Search for the cell housing the specified text and yield its (X, Y) center coordinate. 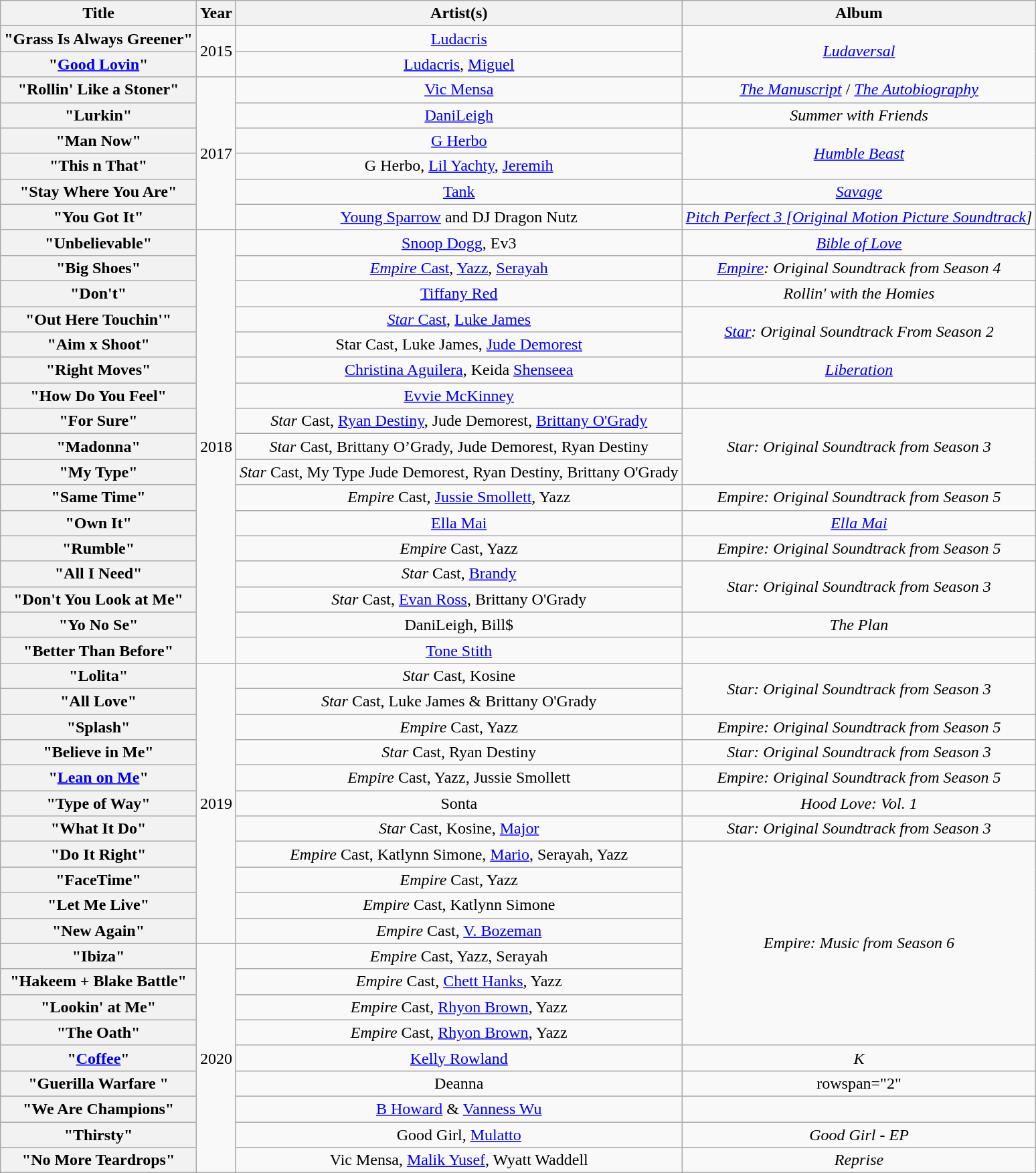
Title (99, 13)
Summer with Friends (859, 115)
"Coffee" (99, 1058)
Rollin' with the Homies (859, 293)
"Grass Is Always Greener" (99, 39)
Hood Love: Vol. 1 (859, 803)
"New Again" (99, 931)
"Lookin' at Me" (99, 1007)
Star Cast, Ryan Destiny (459, 753)
Artist(s) (459, 13)
"Same Time" (99, 497)
2018 (215, 446)
Star Cast, Evan Ross, Brittany O'Grady (459, 599)
"What It Do" (99, 829)
"Do It Right" (99, 854)
Empire Cast, V. Bozeman (459, 931)
"Aim x Shoot" (99, 345)
Snoop Dogg, Ev3 (459, 242)
Star Cast, Brittany O’Grady, Jude Demorest, Ryan Destiny (459, 447)
"Lurkin" (99, 115)
Empire: Original Soundtrack from Season 4 (859, 268)
Vic Mensa, Malik Yusef, Wyatt Waddell (459, 1160)
DaniLeigh, Bill$ (459, 625)
"Good Lovin" (99, 64)
Album (859, 13)
"Out Here Touchin'" (99, 319)
"How Do You Feel" (99, 396)
The Plan (859, 625)
Star Cast, My Type Jude Demorest, Ryan Destiny, Brittany O'Grady (459, 472)
"Rollin' Like a Stoner" (99, 90)
"Right Moves" (99, 370)
"Hakeem + Blake Battle" (99, 982)
K (859, 1058)
Star: Original Soundtrack From Season 2 (859, 332)
"Man Now" (99, 141)
Empire: Music from Season 6 (859, 943)
"Believe in Me" (99, 753)
"My Type" (99, 472)
"Type of Way" (99, 803)
"Stay Where You Are" (99, 191)
"This n That" (99, 166)
Star Cast, Kosine (459, 676)
"All Love" (99, 701)
Tiffany Red (459, 293)
"Big Shoes" (99, 268)
Good Girl - EP (859, 1135)
Empire Cast, Katlynn Simone, Mario, Serayah, Yazz (459, 854)
"Better Than Before" (99, 650)
Sonta (459, 803)
Humble Beast (859, 153)
G Herbo (459, 141)
Evvie McKinney (459, 396)
"For Sure" (99, 421)
Empire Cast, Yazz, Jussie Smollett (459, 778)
2019 (215, 803)
"Lean on Me" (99, 778)
Tank (459, 191)
B Howard & Vanness Wu (459, 1109)
Empire Cast, Katlynn Simone (459, 905)
"Madonna" (99, 447)
Christina Aguilera, Keida Shenseea (459, 370)
"Let Me Live" (99, 905)
Empire Cast, Jussie Smollett, Yazz (459, 497)
"FaceTime" (99, 880)
Young Sparrow and DJ Dragon Nutz (459, 217)
Star Cast, Kosine, Major (459, 829)
Deanna (459, 1083)
2015 (215, 52)
"Own It" (99, 523)
Empire Cast, Chett Hanks, Yazz (459, 982)
Ludaversal (859, 52)
Bible of Love (859, 242)
"Thirsty" (99, 1135)
rowspan="2" (859, 1083)
"Splash" (99, 726)
Vic Mensa (459, 90)
Star Cast, Luke James, Jude Demorest (459, 345)
Star Cast, Ryan Destiny, Jude Demorest, Brittany O'Grady (459, 421)
The Manuscript / The Autobiography (859, 90)
Star Cast, Luke James & Brittany O'Grady (459, 701)
"Guerilla Warfare " (99, 1083)
"We Are Champions" (99, 1109)
Ludacris (459, 39)
2017 (215, 153)
"Don't You Look at Me" (99, 599)
Kelly Rowland (459, 1058)
"Lolita" (99, 676)
"You Got It" (99, 217)
Savage (859, 191)
Star Cast, Brandy (459, 574)
Pitch Perfect 3 [Original Motion Picture Soundtrack] (859, 217)
"Rumble" (99, 548)
Ludacris, Miguel (459, 64)
"Ibiza" (99, 956)
"No More Teardrops" (99, 1160)
DaniLeigh (459, 115)
"Yo No Se" (99, 625)
Reprise (859, 1160)
"The Oath" (99, 1032)
Liberation (859, 370)
Good Girl, Mulatto (459, 1135)
Year (215, 13)
2020 (215, 1058)
Tone Stith (459, 650)
"All I Need" (99, 574)
"Unbelievable" (99, 242)
Star Cast, Luke James (459, 319)
G Herbo, Lil Yachty, Jeremih (459, 166)
"Don't" (99, 293)
